From the cell containing the given text, extract its center point as (X, Y) coordinate. 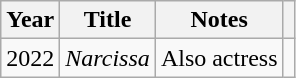
Title (108, 20)
Also actress (219, 58)
2022 (30, 58)
Notes (219, 20)
Year (30, 20)
Narcissa (108, 58)
